Return [x, y] of the center of cell containing provided text 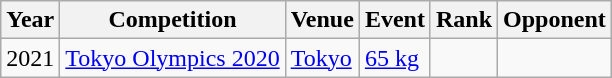
Rank [464, 20]
65 kg [394, 58]
2021 [30, 58]
Event [394, 20]
Tokyo Olympics 2020 [172, 58]
Tokyo [322, 58]
Competition [172, 20]
Opponent [555, 20]
Year [30, 20]
Venue [322, 20]
